Determine the [x, y] coordinate at the center of the cell enclosing the given text.  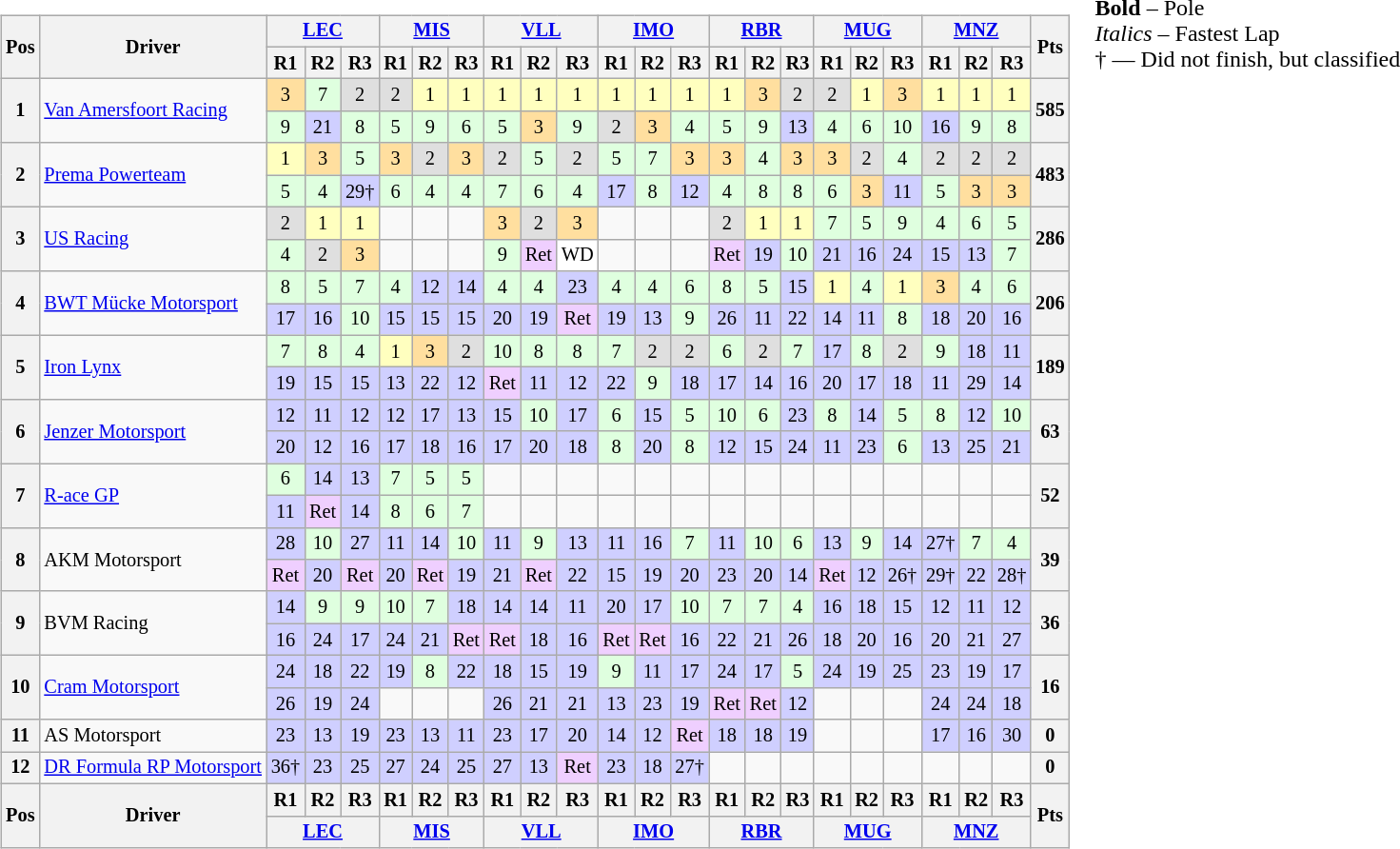
Van Amersfoort Racing [152, 110]
206 [1050, 303]
189 [1050, 367]
Prema Powerteam [152, 175]
29 [976, 384]
DR Formula RP Motorsport [152, 768]
585 [1050, 110]
36† [286, 768]
AS Motorsport [152, 736]
30 [1012, 736]
WD [578, 255]
R-ace GP [152, 495]
286 [1050, 240]
26† [902, 576]
28 [286, 543]
US Racing [152, 240]
Jenzer Motorsport [152, 432]
BWT Mücke Motorsport [152, 303]
Iron Lynx [152, 367]
52 [1050, 495]
63 [1050, 432]
AKM Motorsport [152, 560]
39 [1050, 560]
BVM Racing [152, 622]
36 [1050, 622]
Cram Motorsport [152, 687]
483 [1050, 175]
28† [1012, 576]
